Provide the [X, Y] coordinate of the cell's center where the given text is located.  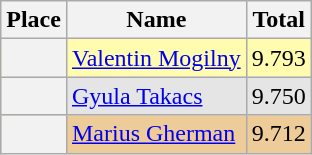
Place [34, 20]
9.712 [278, 134]
Name [156, 20]
Gyula Takacs [156, 96]
Marius Gherman [156, 134]
Total [278, 20]
Valentin Mogilny [156, 58]
9.793 [278, 58]
9.750 [278, 96]
